Pinpoint the cell where the given text exists, returning its (x, y) midpoint coordinate. 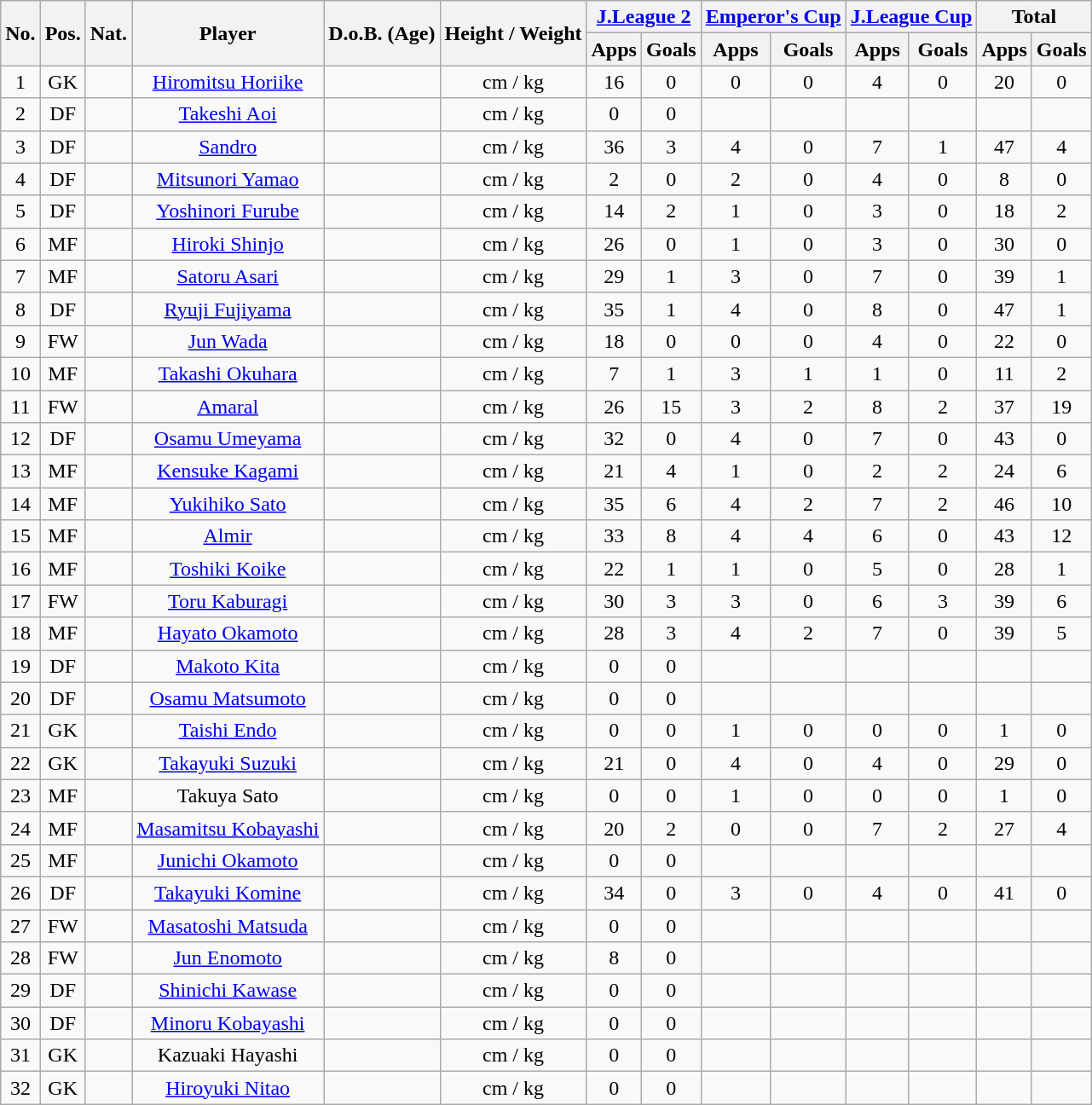
Toru Kaburagi (228, 601)
Yukihiko Sato (228, 504)
Takuya Sato (228, 795)
Toshiki Koike (228, 569)
36 (614, 147)
34 (614, 893)
Player (228, 33)
Takeshi Aoi (228, 114)
Taishi Endo (228, 731)
Jun Wada (228, 341)
D.o.B. (Age) (382, 33)
Jun Enomoto (228, 958)
9 (20, 341)
Nat. (108, 33)
Satoru Asari (228, 276)
Masamitsu Kobayashi (228, 828)
Hiroki Shinjo (228, 244)
Hiroyuki Nitao (228, 1088)
Yoshinori Furube (228, 211)
Junichi Okamoto (228, 860)
Takayuki Suzuki (228, 763)
Takayuki Komine (228, 893)
Minoru Kobayashi (228, 1023)
Shinichi Kawase (228, 991)
Masatoshi Matsuda (228, 925)
Emperor's Cup (773, 17)
13 (20, 472)
31 (20, 1056)
Sandro (228, 147)
Pos. (63, 33)
Total (1034, 17)
25 (20, 860)
Hiromitsu Horiike (228, 82)
J.League 2 (644, 17)
Almir (228, 536)
41 (1004, 893)
Makoto Kita (228, 666)
Osamu Matsumoto (228, 698)
23 (20, 795)
46 (1004, 504)
Amaral (228, 407)
Takashi Okuhara (228, 373)
37 (1004, 407)
Kensuke Kagami (228, 472)
Height / Weight (513, 33)
Hayato Okamoto (228, 633)
33 (614, 536)
No. (20, 33)
Mitsunori Yamao (228, 179)
Kazuaki Hayashi (228, 1056)
J.League Cup (911, 17)
Osamu Umeyama (228, 439)
17 (20, 601)
Ryuji Fujiyama (228, 309)
